Detect which cell encompasses the target text, then output its [X, Y] center coordinate. 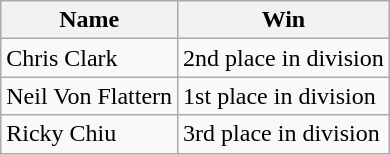
Neil Von Flattern [90, 96]
Win [284, 20]
Name [90, 20]
Chris Clark [90, 58]
2nd place in division [284, 58]
3rd place in division [284, 134]
1st place in division [284, 96]
Ricky Chiu [90, 134]
